Identify which cell holds the provided text, then report its [x, y] central coordinate. 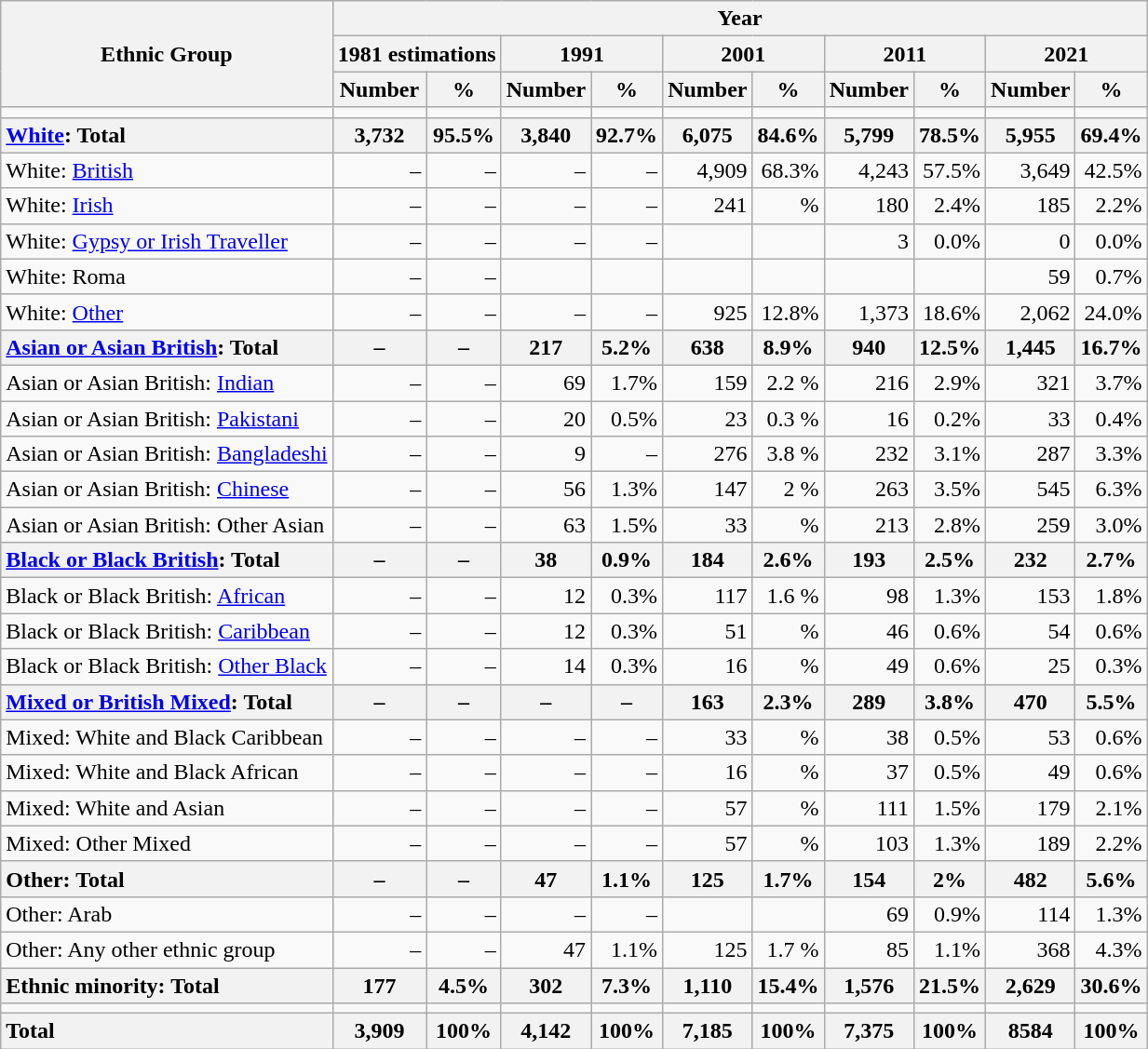
1,576 [869, 986]
84.6% [788, 135]
179 [1031, 808]
0.3 % [788, 418]
3.1% [950, 454]
2 % [788, 490]
3.8 % [788, 454]
193 [869, 560]
4.5% [464, 986]
7,375 [869, 1031]
925 [708, 312]
Other: Total [167, 879]
259 [1031, 525]
0 [1031, 241]
3.3% [1112, 454]
White: Roma [167, 276]
White: Total [167, 135]
51 [708, 631]
Mixed: White and Black Caribbean [167, 737]
68.3% [788, 170]
46 [869, 631]
Black or Black British: Caribbean [167, 631]
1.6 % [788, 596]
4,142 [546, 1031]
321 [1031, 383]
2.4% [950, 206]
12.5% [950, 347]
213 [869, 525]
1,110 [708, 986]
217 [546, 347]
5,799 [869, 135]
482 [1031, 879]
White: Gypsy or Irish Traveller [167, 241]
14 [546, 666]
2001 [743, 54]
85 [869, 949]
Black or Black British: Total [167, 560]
3,909 [380, 1031]
2.9% [950, 383]
Total [167, 1031]
Other: Any other ethnic group [167, 949]
Mixed: White and Black African [167, 773]
263 [869, 490]
216 [869, 383]
3.0% [1112, 525]
0.7% [1112, 276]
470 [1031, 702]
3,649 [1031, 170]
Mixed: White and Asian [167, 808]
7,185 [708, 1031]
2.1% [1112, 808]
25 [1031, 666]
Year [739, 19]
287 [1031, 454]
2.6% [788, 560]
147 [708, 490]
59 [1031, 276]
4.3% [1112, 949]
159 [708, 383]
Ethnic Group [167, 54]
9 [546, 454]
6,075 [708, 135]
5.2% [628, 347]
638 [708, 347]
Asian or Asian British: Chinese [167, 490]
185 [1031, 206]
5,955 [1031, 135]
3.7% [1112, 383]
7.3% [628, 986]
154 [869, 879]
180 [869, 206]
940 [869, 347]
92.7% [628, 135]
117 [708, 596]
37 [869, 773]
2% [950, 879]
241 [708, 206]
2,629 [1031, 986]
163 [708, 702]
Black or Black British: Other Black [167, 666]
2.3% [788, 702]
56 [546, 490]
53 [1031, 737]
98 [869, 596]
Asian or Asian British: Indian [167, 383]
54 [1031, 631]
8584 [1031, 1031]
2.8% [950, 525]
153 [1031, 596]
3.8% [950, 702]
0.2% [950, 418]
1991 [581, 54]
Asian or Asian British: Total [167, 347]
0.4% [1112, 418]
69.4% [1112, 135]
3,840 [546, 135]
White: British [167, 170]
42.5% [1112, 170]
Other: Arab [167, 914]
8.9% [788, 347]
12.8% [788, 312]
114 [1031, 914]
15.4% [788, 986]
1,445 [1031, 347]
184 [708, 560]
30.6% [1112, 986]
78.5% [950, 135]
57.5% [950, 170]
302 [546, 986]
2.5% [950, 560]
2021 [1067, 54]
Mixed: Other Mixed [167, 843]
5.6% [1112, 879]
16.7% [1112, 347]
4,909 [708, 170]
2,062 [1031, 312]
White: Irish [167, 206]
Asian or Asian British: Bangladeshi [167, 454]
545 [1031, 490]
368 [1031, 949]
23 [708, 418]
95.5% [464, 135]
5.5% [1112, 702]
6.3% [1112, 490]
1981 estimations [417, 54]
21.5% [950, 986]
177 [380, 986]
2011 [905, 54]
1,373 [869, 312]
4,243 [869, 170]
3 [869, 241]
Mixed or British Mixed: Total [167, 702]
Asian or Asian British: Other Asian [167, 525]
18.6% [950, 312]
189 [1031, 843]
111 [869, 808]
24.0% [1112, 312]
276 [708, 454]
3.5% [950, 490]
Ethnic minority: Total [167, 986]
White: Other [167, 312]
2.2 % [788, 383]
20 [546, 418]
63 [546, 525]
Asian or Asian British: Pakistani [167, 418]
1.8% [1112, 596]
Black or Black British: African [167, 596]
1.7 % [788, 949]
3,732 [380, 135]
289 [869, 702]
103 [869, 843]
2.7% [1112, 560]
